Output the [x, y] coordinate of the center of the cell containing the given text.  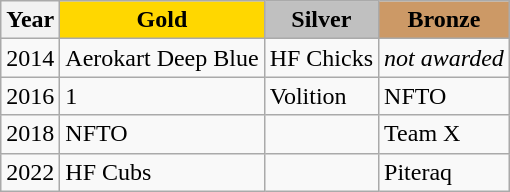
1 [162, 96]
2016 [30, 96]
HF Chicks [321, 58]
not awarded [444, 58]
2022 [30, 172]
HF Cubs [162, 172]
Piteraq [444, 172]
Year [30, 20]
Aerokart Deep Blue [162, 58]
Silver [321, 20]
2018 [30, 134]
Bronze [444, 20]
2014 [30, 58]
Gold [162, 20]
Volition [321, 96]
Team X [444, 134]
